Return the [X, Y] coordinate for the center point of the cell that contains the specified text.  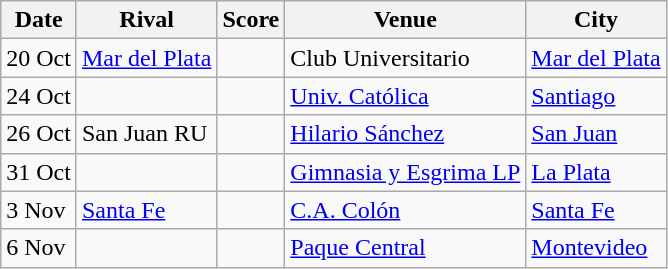
Univ. Católica [406, 96]
6 Nov [39, 248]
Club Universitario [406, 58]
City [596, 20]
Venue [406, 20]
20 Oct [39, 58]
Hilario Sánchez [406, 134]
Paque Central [406, 248]
San Juan [596, 134]
Score [251, 20]
C.A. Colón [406, 210]
Date [39, 20]
Gimnasia y Esgrima LP [406, 172]
San Juan RU [146, 134]
26 Oct [39, 134]
24 Oct [39, 96]
Santiago [596, 96]
Rival [146, 20]
La Plata [596, 172]
Montevideo [596, 248]
31 Oct [39, 172]
3 Nov [39, 210]
